Locate the cell with the specified text and output its (x, y) center coordinate. 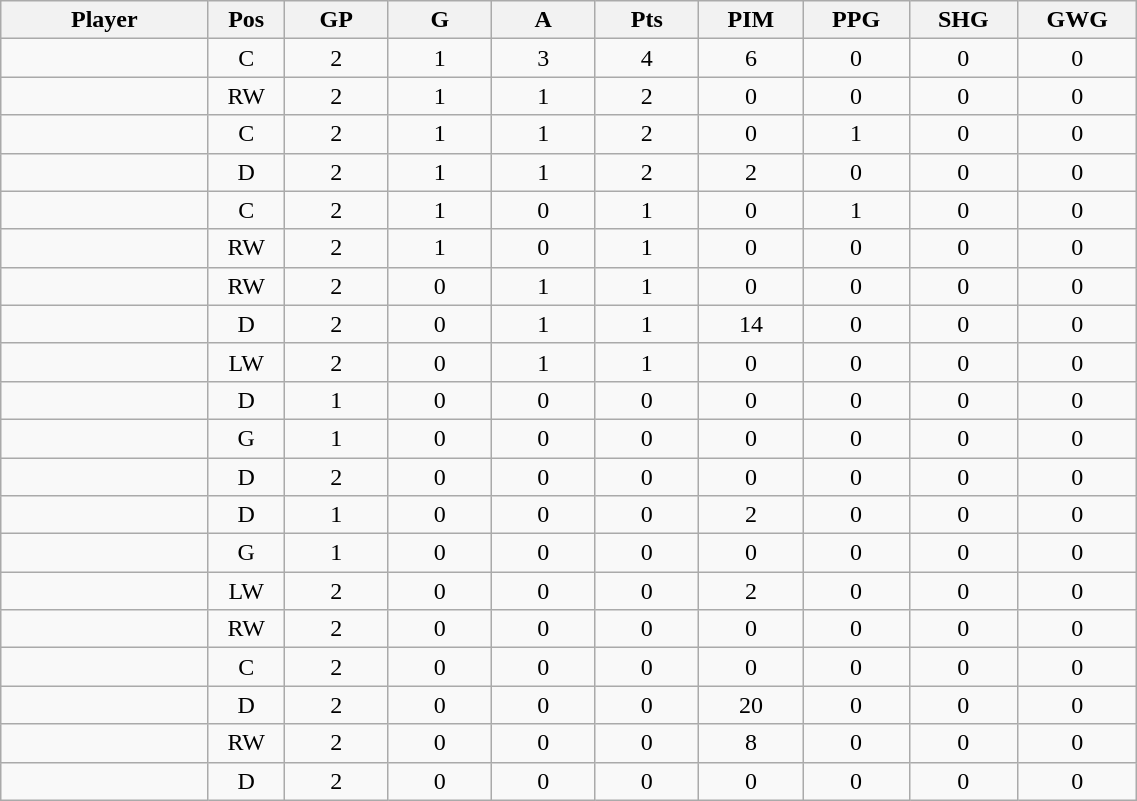
3 (544, 58)
6 (752, 58)
GWG (1078, 20)
8 (752, 743)
PPG (856, 20)
Pos (246, 20)
GP (336, 20)
SHG (964, 20)
14 (752, 324)
PIM (752, 20)
4 (647, 58)
A (544, 20)
20 (752, 705)
Pts (647, 20)
Player (104, 20)
